From the cell containing the given text, extract its center point as [x, y] coordinate. 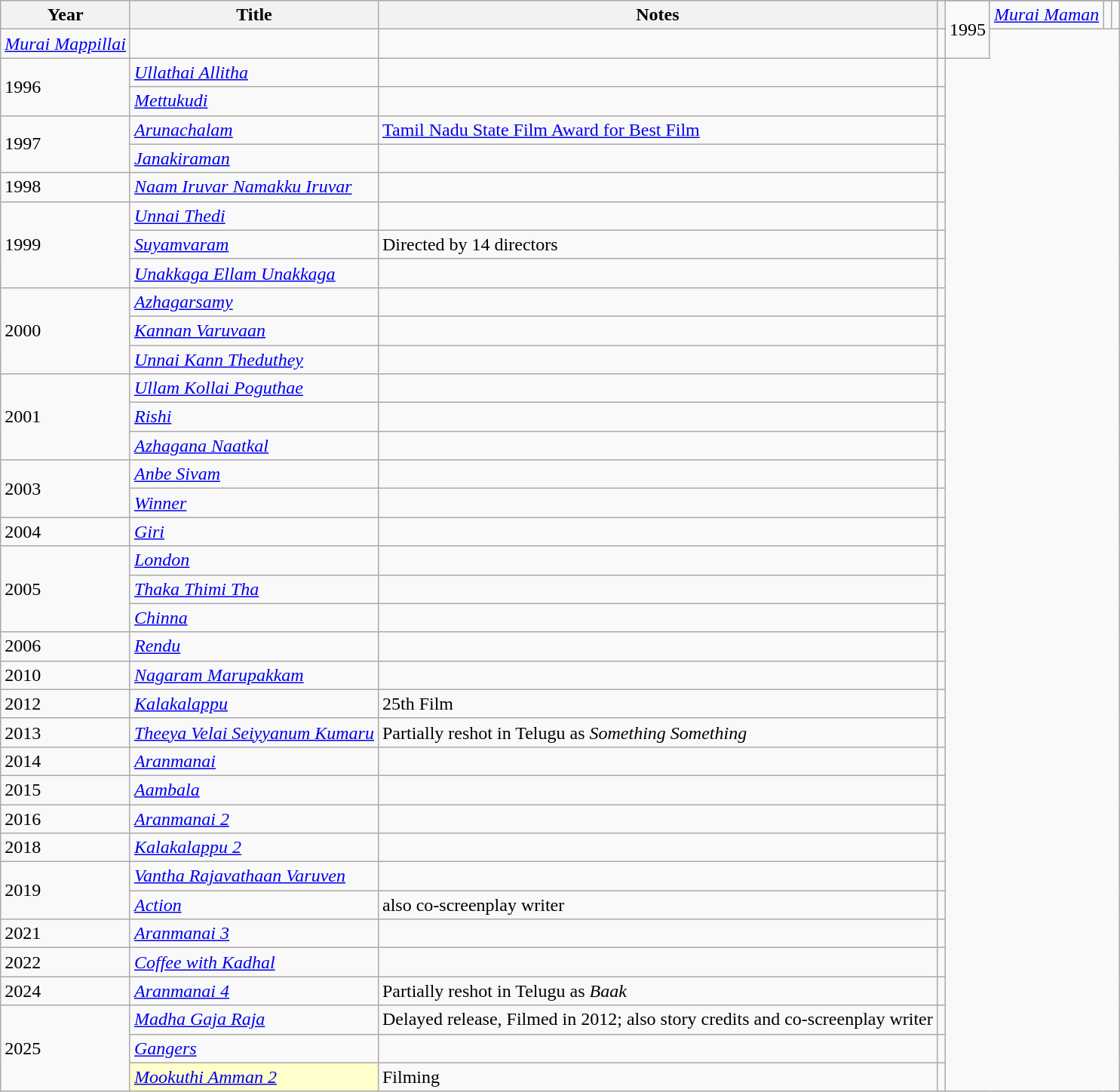
1998 [66, 187]
Murai Mappillai [66, 44]
Rishi [253, 417]
2016 [66, 818]
also co-screenplay writer [658, 905]
Unnai Kann Theduthey [253, 360]
Delayed release, Filmed in 2012; also story credits and co-screenplay writer [658, 1020]
Aranmanai 4 [253, 991]
Gangers [253, 1048]
Thaka Thimi Tha [253, 589]
1996 [66, 87]
Janakiraman [253, 158]
Theeya Velai Seiyyanum Kumaru [253, 732]
Anbe Sivam [253, 474]
Aranmanai 3 [253, 934]
2012 [66, 704]
Aranmanai 2 [253, 818]
Naam Iruvar Namakku Iruvar [253, 187]
Vantha Rajavathaan Varuven [253, 876]
Madha Gaja Raja [253, 1020]
2005 [66, 589]
Ullathai Allitha [253, 72]
Suyamvaram [253, 244]
2010 [66, 675]
Kalakalappu 2 [253, 848]
Azhagarsamy [253, 302]
2019 [66, 891]
Notes [658, 15]
Partially reshot in Telugu as Baak [658, 991]
Filming [658, 1077]
2014 [66, 761]
2000 [66, 330]
Rendu [253, 646]
2021 [66, 934]
Mettukudi [253, 101]
1999 [66, 244]
25th Film [658, 704]
Azhagana Naatkal [253, 446]
2006 [66, 646]
2001 [66, 417]
Directed by 14 directors [658, 244]
Title [253, 15]
Ullam Kollai Poguthae [253, 388]
2024 [66, 991]
Aambala [253, 790]
Nagaram Marupakkam [253, 675]
Action [253, 905]
Winner [253, 503]
Unnai Thedi [253, 216]
Aranmanai [253, 761]
2013 [66, 732]
Coffee with Kadhal [253, 962]
Arunachalam [253, 130]
1995 [967, 29]
2022 [66, 962]
Murai Maman [1046, 15]
2025 [66, 1048]
2015 [66, 790]
London [253, 560]
Kannan Varuvaan [253, 330]
Tamil Nadu State Film Award for Best Film [658, 130]
2003 [66, 489]
1997 [66, 144]
Partially reshot in Telugu as Something Something [658, 732]
Year [66, 15]
2018 [66, 848]
Unakkaga Ellam Unakkaga [253, 273]
2004 [66, 532]
Giri [253, 532]
Mookuthi Amman 2 [253, 1077]
Kalakalappu [253, 704]
Chinna [253, 618]
